Return (x, y) of the center of cell containing provided text 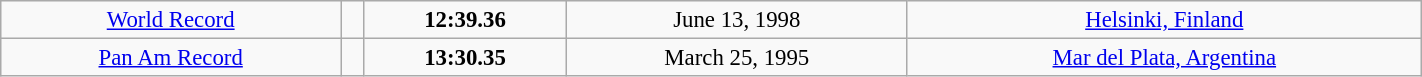
World Record (171, 20)
13:30.35 (465, 58)
March 25, 1995 (736, 58)
Helsinki, Finland (1164, 20)
Mar del Plata, Argentina (1164, 58)
12:39.36 (465, 20)
June 13, 1998 (736, 20)
Pan Am Record (171, 58)
